Capture the cell that displays the provided text and extract its [x, y] central coordinate. 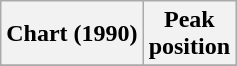
Chart (1990) [72, 34]
Peakposition [189, 34]
